Detect which cell encompasses the target text, then output its (X, Y) center coordinate. 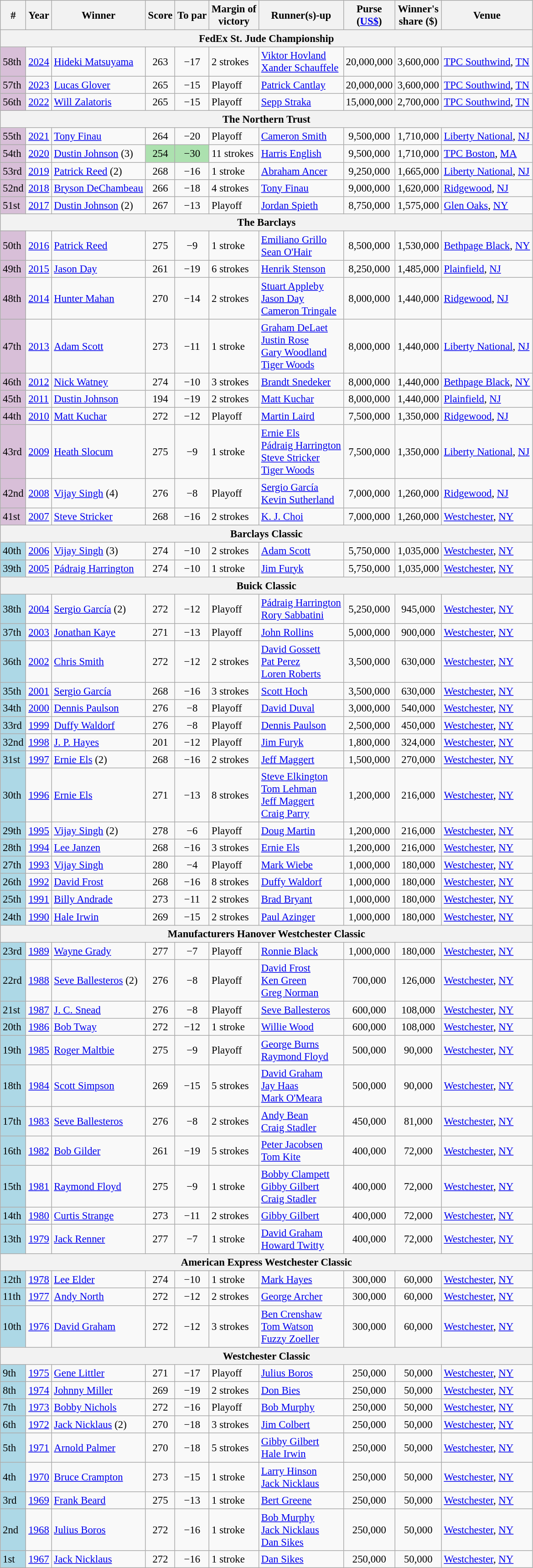
1986 (39, 1027)
Andy Bean Craig Stadler (301, 1121)
J. C. Snead (98, 1010)
Scott Hoch (301, 691)
1998 (39, 742)
Bob Murphy (301, 1407)
Cameron Smith (301, 136)
11th (13, 1297)
David Graham Howard Twitty (301, 1240)
2005 (39, 568)
2002 (39, 662)
Sergio García (98, 691)
Gene Littler (98, 1373)
15,000,000 (369, 102)
Lee Janzen (98, 848)
2021 (39, 136)
263 (160, 62)
36th (13, 662)
1999 (39, 725)
47th (13, 347)
2014 (39, 298)
39th (13, 568)
Bob Murphy Jack Nicklaus Dan Sikes (301, 1530)
49th (13, 269)
Gibby Gilbert Hale Irwin (301, 1448)
264 (160, 136)
2,500,000 (369, 725)
Jack Renner (98, 1240)
Billy Andrade (98, 899)
8,250,000 (369, 269)
The Northern Trust (266, 119)
Dan Sikes (301, 1559)
Steve Elkington Tom Lehman Jeff Maggert Craig Parry (301, 795)
1975 (39, 1373)
Margin ofvictory (234, 16)
George Archer (301, 1297)
Runner(s)-up (301, 16)
1974 (39, 1390)
Bryson DeChambeau (98, 188)
2,700,000 (418, 102)
Seve Ballesteros (2) (98, 980)
Stuart Appleby Jason Day Cameron Tringale (301, 298)
Vijay Singh (4) (98, 493)
Steve Stricker (98, 517)
2003 (39, 632)
945,000 (418, 608)
Heath Slocum (98, 452)
1996 (39, 795)
Gibby Gilbert (301, 1216)
1st (13, 1559)
−20 (192, 136)
11 strokes (234, 154)
Willie Wood (301, 1027)
9,000,000 (369, 188)
Lee Elder (98, 1280)
Bert Greene (301, 1501)
266 (160, 188)
25th (13, 899)
Venue (487, 16)
Doug Martin (301, 831)
2019 (39, 171)
Jack Nicklaus (2) (98, 1424)
Brad Bryant (301, 899)
540,000 (418, 708)
TPC Boston, MA (487, 154)
1981 (39, 1187)
9th (13, 1373)
2004 (39, 608)
Jeff Maggert (301, 760)
1977 (39, 1297)
Hale Irwin (98, 917)
3,000,000 (369, 708)
30th (13, 795)
Lucas Glover (98, 85)
2008 (39, 493)
10th (13, 1326)
Winner'sshare ($) (418, 16)
8,500,000 (369, 245)
2022 (39, 102)
29th (13, 831)
American Express Westchester Classic (266, 1262)
1978 (39, 1280)
51st (13, 205)
1973 (39, 1407)
2018 (39, 188)
1984 (39, 1086)
14th (13, 1216)
37th (13, 632)
Pádraig Harrington (98, 568)
1994 (39, 848)
324,000 (418, 742)
1976 (39, 1326)
Winner (98, 16)
2011 (39, 399)
1971 (39, 1448)
26th (13, 883)
2000 (39, 708)
Roger Maltbie (98, 1050)
33rd (13, 725)
700,000 (369, 980)
1969 (39, 1501)
6 strokes (234, 269)
34th (13, 708)
Year (39, 16)
1989 (39, 951)
15th (13, 1187)
The Barclays (266, 222)
−30 (192, 154)
Mark Wiebe (301, 865)
9,250,000 (369, 171)
David Graham (98, 1326)
1,485,000 (418, 269)
−6 (192, 831)
Sergio García Kevin Sutherland (301, 493)
280 (160, 865)
1988 (39, 980)
201 (160, 742)
1997 (39, 760)
55th (13, 136)
27th (13, 865)
21st (13, 1010)
1,800,000 (369, 742)
Bobby Nichols (98, 1407)
1968 (39, 1530)
1972 (39, 1424)
1,620,000 (418, 188)
8,750,000 (369, 205)
2013 (39, 347)
2010 (39, 416)
2007 (39, 517)
46th (13, 382)
22rd (13, 980)
1992 (39, 883)
Patrick Reed (98, 245)
20th (13, 1027)
58th (13, 62)
1,665,000 (418, 171)
Jason Day (98, 269)
7th (13, 1407)
Dustin Johnson (3) (98, 154)
Vijay Singh (98, 865)
Henrik Stenson (301, 269)
16th (13, 1151)
Sergio García (2) (98, 608)
32nd (13, 742)
28th (13, 848)
Curtis Strange (98, 1216)
81,000 (418, 1121)
54th (13, 154)
1985 (39, 1050)
Dustin Johnson (2) (98, 205)
Jack Nicklaus (98, 1559)
5th (13, 1448)
18th (13, 1086)
Wayne Grady (98, 951)
Scott Simpson (98, 1086)
David Frost (98, 883)
1980 (39, 1216)
Larry Hinson Jack Nicklaus (301, 1477)
1990 (39, 917)
Brandt Snedeker (301, 382)
Graham DeLaet Justin Rose Gary Woodland Tiger Woods (301, 347)
Glen Oaks, NY (487, 205)
270,000 (418, 760)
8th (13, 1390)
278 (160, 831)
Bobby Clampett Gibby Gilbert Craig Stadler (301, 1187)
Manufacturers Hanover Westchester Classic (266, 934)
35th (13, 691)
# (13, 16)
David Graham Jay Haas Mark O'Meara (301, 1086)
254 (160, 154)
FedEx St. Jude Championship (266, 39)
David Gossett Pat Perez Loren Roberts (301, 662)
1987 (39, 1010)
Chris Smith (98, 662)
Ronnie Black (301, 951)
Harris English (301, 154)
19th (13, 1050)
57th (13, 85)
Vijay Singh (3) (98, 551)
Bob Gilder (98, 1151)
Ben Crenshaw Tom Watson Fuzzy Zoeller (301, 1326)
J. P. Hayes (98, 742)
Johnny Miller (98, 1390)
Andy North (98, 1297)
5,250,000 (369, 608)
1993 (39, 865)
1983 (39, 1121)
Pádraig Harrington Rory Sabbatini (301, 608)
Patrick Cantlay (301, 85)
2017 (39, 205)
Ernie Els Pádraig Harrington Steve Stricker Tiger Woods (301, 452)
1,575,000 (418, 205)
194 (160, 399)
2016 (39, 245)
Purse(US$) (369, 16)
Viktor Hovland Xander Schauffele (301, 62)
126,000 (418, 980)
Jonathan Kaye (98, 632)
Sepp Straka (301, 102)
56th (13, 102)
To par (192, 16)
Mark Hayes (301, 1280)
24th (13, 917)
David Frost Ken Green Greg Norman (301, 980)
38th (13, 608)
17th (13, 1121)
David Duval (301, 708)
2006 (39, 551)
Westchester Classic (266, 1356)
1,500,000 (369, 760)
1,530,000 (418, 245)
Abraham Ancer (301, 171)
4th (13, 1477)
2024 (39, 62)
Bob Tway (98, 1027)
900,000 (418, 632)
Frank Beard (98, 1501)
2009 (39, 452)
Jordan Spieth (301, 205)
Score (160, 16)
Raymond Floyd (98, 1187)
1967 (39, 1559)
Don Bies (301, 1390)
1970 (39, 1477)
42nd (13, 493)
41st (13, 517)
Hunter Mahan (98, 298)
6th (13, 1424)
1991 (39, 899)
44th (13, 416)
43rd (13, 452)
Nick Watney (98, 382)
5,000,000 (369, 632)
2nd (13, 1530)
4 strokes (234, 188)
1979 (39, 1240)
12th (13, 1280)
Paul Azinger (301, 917)
Hideki Matsuyama (98, 62)
23rd (13, 951)
1995 (39, 831)
Ernie Els (2) (98, 760)
Bruce Crampton (98, 1477)
2023 (39, 85)
31st (13, 760)
Vijay Singh (2) (98, 831)
Arnold Palmer (98, 1448)
2012 (39, 382)
−4 (192, 865)
13th (13, 1240)
50th (13, 245)
1982 (39, 1151)
Dustin Johnson (98, 399)
2015 (39, 269)
48th (13, 298)
Peter Jacobsen Tom Kite (301, 1151)
267 (160, 205)
Will Zalatoris (98, 102)
52nd (13, 188)
Jim Colbert (301, 1424)
John Rollins (301, 632)
Buick Classic (266, 586)
Martin Laird (301, 416)
45th (13, 399)
Emiliano Grillo Sean O'Hair (301, 245)
Barclays Classic (266, 534)
Patrick Reed (2) (98, 171)
2001 (39, 691)
53rd (13, 171)
3rd (13, 1501)
−14 (192, 298)
40th (13, 551)
George Burns Raymond Floyd (301, 1050)
K. J. Choi (301, 517)
2020 (39, 154)
